Scan for the cell matching the given text and deliver its (x, y) coordinate at center. 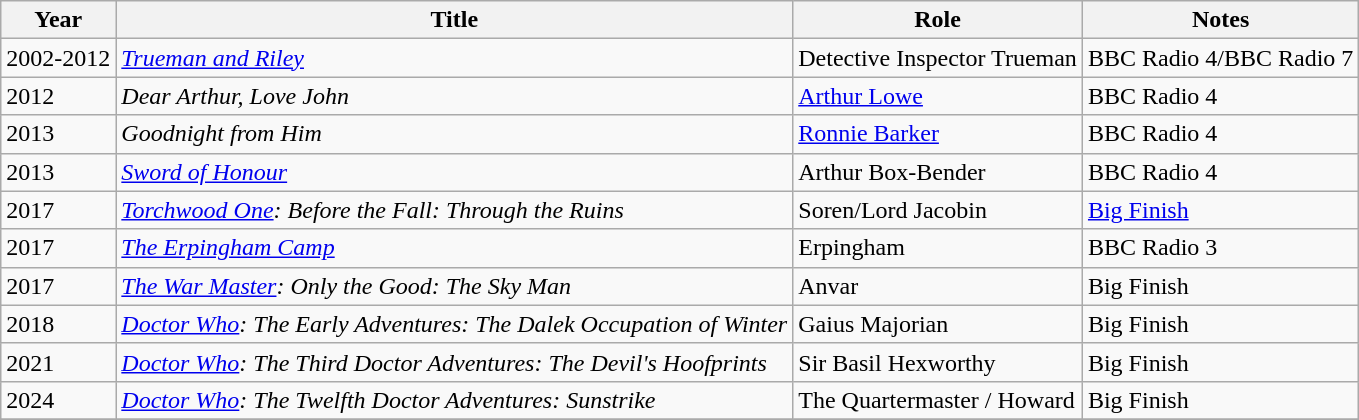
Sword of Honour (454, 172)
The War Master: Only the Good: The Sky Man (454, 286)
Soren/Lord Jacobin (938, 210)
Title (454, 20)
2018 (58, 324)
2021 (58, 362)
Doctor Who: The Twelfth Doctor Adventures: Sunstrike (454, 400)
The Erpingham Camp (454, 248)
Dear Arthur, Love John (454, 96)
Role (938, 20)
Erpingham (938, 248)
2002-2012 (58, 58)
BBC Radio 3 (1220, 248)
Trueman and Riley (454, 58)
2012 (58, 96)
Arthur Box-Bender (938, 172)
The Quartermaster / Howard (938, 400)
Sir Basil Hexworthy (938, 362)
Doctor Who: The Early Adventures: The Dalek Occupation of Winter (454, 324)
Detective Inspector Trueman (938, 58)
Goodnight from Him (454, 134)
Doctor Who: The Third Doctor Adventures: The Devil's Hoofprints (454, 362)
BBC Radio 4/BBC Radio 7 (1220, 58)
Notes (1220, 20)
Torchwood One: Before the Fall: Through the Ruins (454, 210)
Anvar (938, 286)
Year (58, 20)
Ronnie Barker (938, 134)
2024 (58, 400)
Arthur Lowe (938, 96)
Gaius Majorian (938, 324)
